Determine the [x, y] coordinate at the center of the cell enclosing the given text.  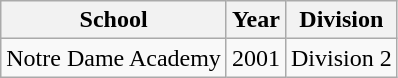
School [114, 20]
Year [256, 20]
Division 2 [341, 58]
2001 [256, 58]
Division [341, 20]
Notre Dame Academy [114, 58]
